Return the (X, Y) coordinate for the center point of the cell that contains the specified text.  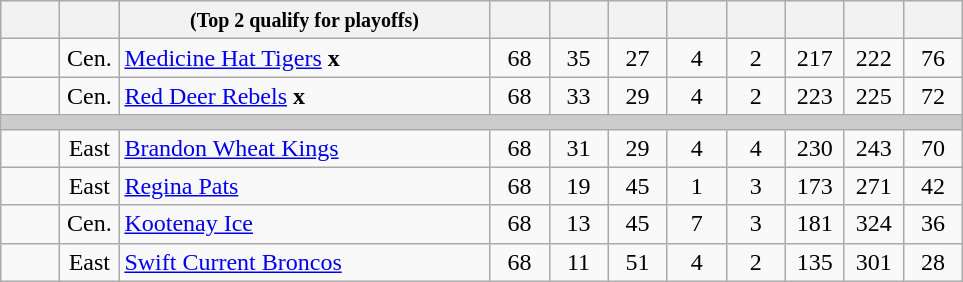
1 (696, 186)
Swift Current Broncos (304, 262)
217 (814, 58)
42 (932, 186)
Brandon Wheat Kings (304, 148)
Kootenay Ice (304, 224)
Red Deer Rebels x (304, 96)
181 (814, 224)
(Top 2 qualify for playoffs) (304, 20)
28 (932, 262)
Medicine Hat Tigers x (304, 58)
33 (578, 96)
173 (814, 186)
11 (578, 262)
324 (874, 224)
72 (932, 96)
Regina Pats (304, 186)
243 (874, 148)
7 (696, 224)
230 (814, 148)
70 (932, 148)
13 (578, 224)
35 (578, 58)
27 (638, 58)
301 (874, 262)
31 (578, 148)
223 (814, 96)
19 (578, 186)
76 (932, 58)
222 (874, 58)
135 (814, 262)
51 (638, 262)
271 (874, 186)
225 (874, 96)
36 (932, 224)
